Provide the [X, Y] coordinate of the cell's center where the given text is located.  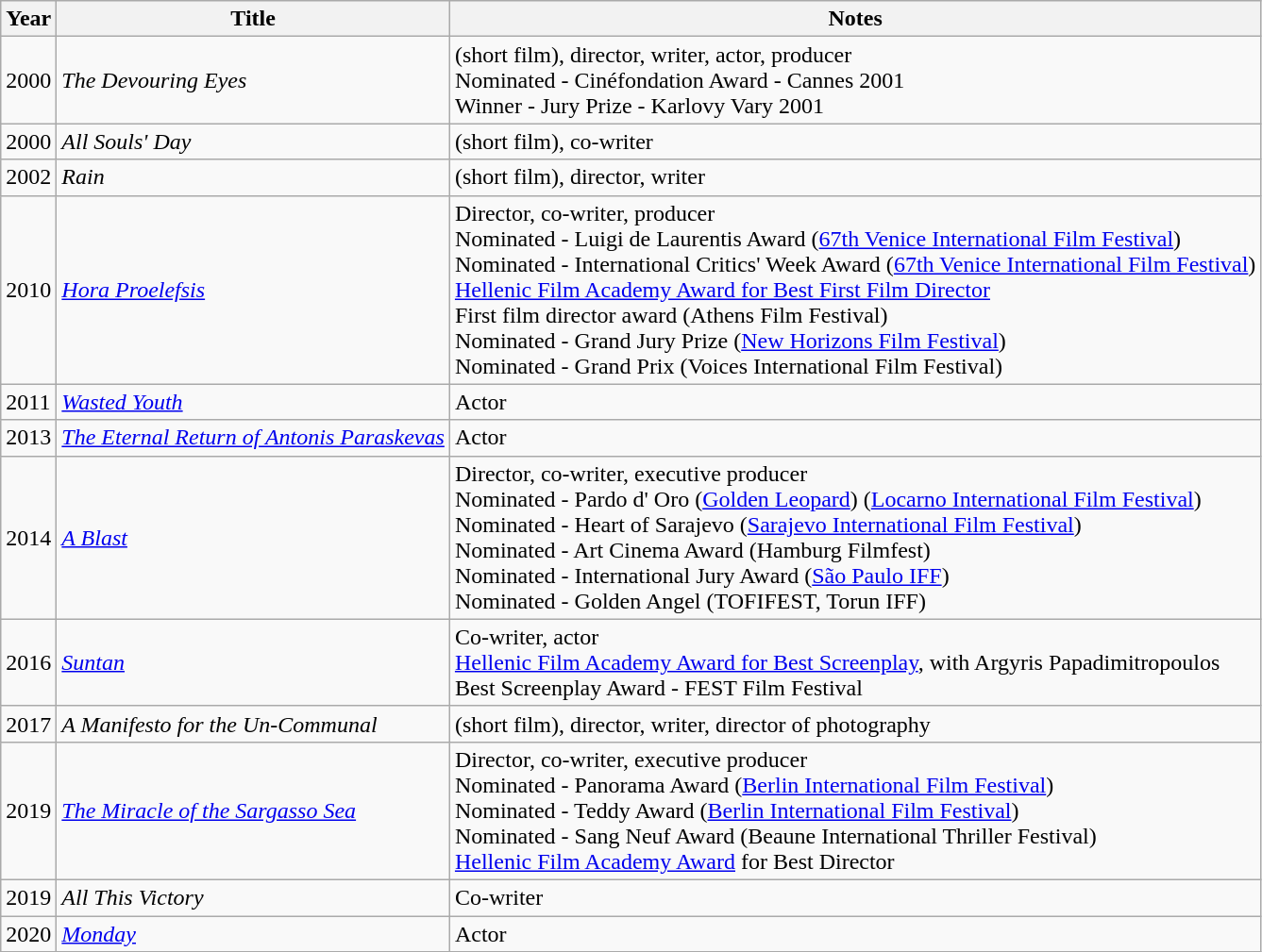
Co-writer, actorHellenic Film Academy Award for Best Screenplay, with Argyris PapadimitropoulosBest Screenplay Award - FEST Film Festival [855, 662]
The Eternal Return of Antonis Paraskevas [253, 438]
Notes [855, 19]
The Miracle of the Sargasso Sea [253, 810]
2020 [28, 933]
Monday [253, 933]
(short film), director, writer [855, 177]
2014 [28, 538]
All Souls' Day [253, 142]
2017 [28, 724]
Co-writer [855, 897]
2016 [28, 662]
Suntan [253, 662]
Rain [253, 177]
(short film), director, writer, director of photography [855, 724]
Year [28, 19]
2013 [28, 438]
All This Victory [253, 897]
2011 [28, 402]
(short film), director, writer, actor, producerNominated - Cinéfondation Award - Cannes 2001Winner - Jury Prize - Karlovy Vary 2001 [855, 80]
Title [253, 19]
A Blast [253, 538]
2010 [28, 290]
A Manifesto for the Un-Communal [253, 724]
Hora Proelefsis [253, 290]
Wasted Youth [253, 402]
The Devouring Eyes [253, 80]
(short film), co-writer [855, 142]
2002 [28, 177]
